For the text-containing cell, return its midpoint in (X, Y) coordinate format. 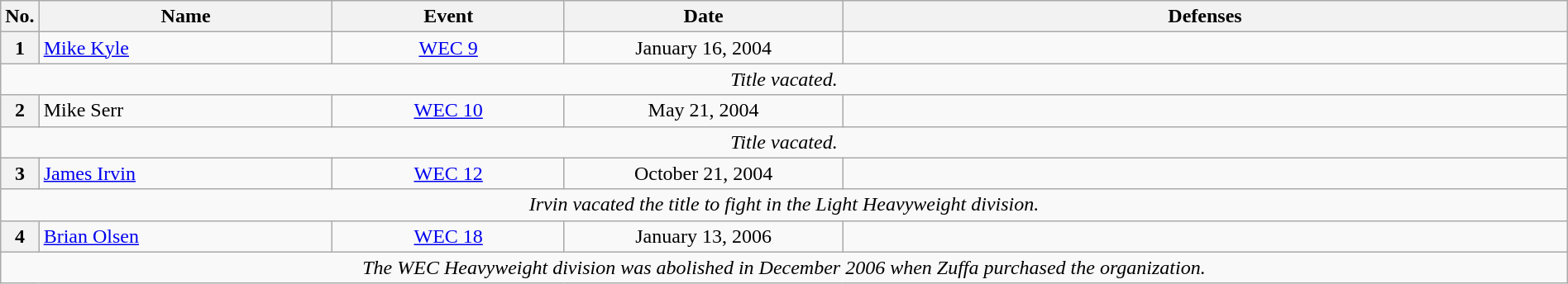
2 (20, 111)
Mike Serr (185, 111)
May 21, 2004 (703, 111)
James Irvin (185, 173)
October 21, 2004 (703, 173)
No. (20, 17)
WEC 12 (448, 173)
1 (20, 48)
Irvin vacated the title to fight in the Light Heavyweight division. (784, 205)
WEC 10 (448, 111)
Date (703, 17)
4 (20, 236)
January 13, 2006 (703, 236)
WEC 18 (448, 236)
January 16, 2004 (703, 48)
Defenses (1205, 17)
3 (20, 173)
The WEC Heavyweight division was abolished in December 2006 when Zuffa purchased the organization. (784, 267)
Name (185, 17)
Brian Olsen (185, 236)
Mike Kyle (185, 48)
WEC 9 (448, 48)
Event (448, 17)
